Output the (X, Y) coordinate of the center of the cell containing the given text.  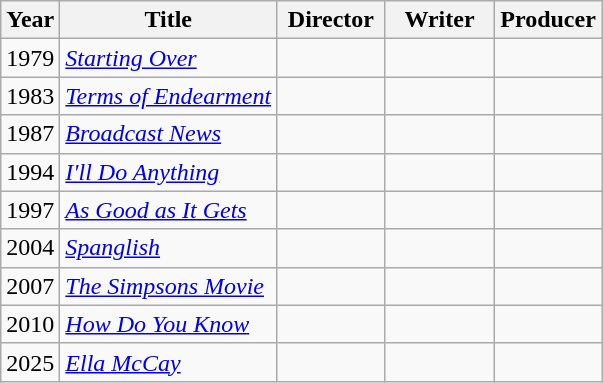
2025 (30, 362)
Year (30, 20)
1979 (30, 58)
1994 (30, 172)
2004 (30, 248)
Producer (548, 20)
Broadcast News (168, 134)
Terms of Endearment (168, 96)
I'll Do Anything (168, 172)
As Good as It Gets (168, 210)
Spanglish (168, 248)
Starting Over (168, 58)
Ella McCay (168, 362)
1987 (30, 134)
The Simpsons Movie (168, 286)
1997 (30, 210)
Writer (440, 20)
2007 (30, 286)
Title (168, 20)
How Do You Know (168, 324)
Director (332, 20)
2010 (30, 324)
1983 (30, 96)
